Return the (x, y) coordinate for the center point of the cell that contains the specified text.  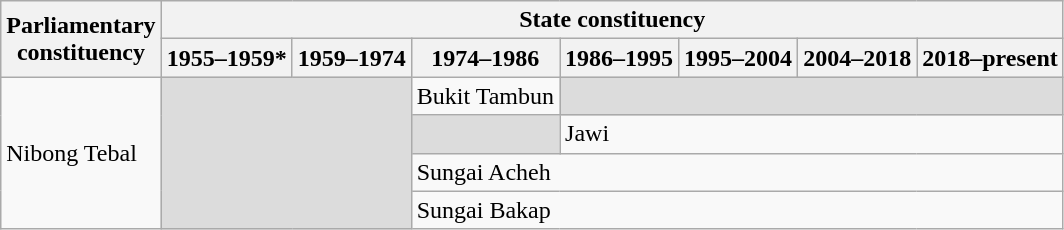
Jawi (812, 134)
Nibong Tebal (81, 153)
Bukit Tambun (485, 96)
Parliamentaryconstituency (81, 39)
Sungai Bakap (737, 210)
Sungai Acheh (737, 172)
1959–1974 (352, 58)
1986–1995 (620, 58)
2004–2018 (858, 58)
1995–2004 (738, 58)
2018–present (990, 58)
1955–1959* (226, 58)
1974–1986 (485, 58)
State constituency (612, 20)
